Find where the given text appears and provide that cell's center as [X, Y] coordinate. 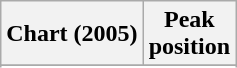
Chart (2005) [72, 34]
Peakposition [189, 34]
